Identify which cell holds the provided text, then report its [x, y] central coordinate. 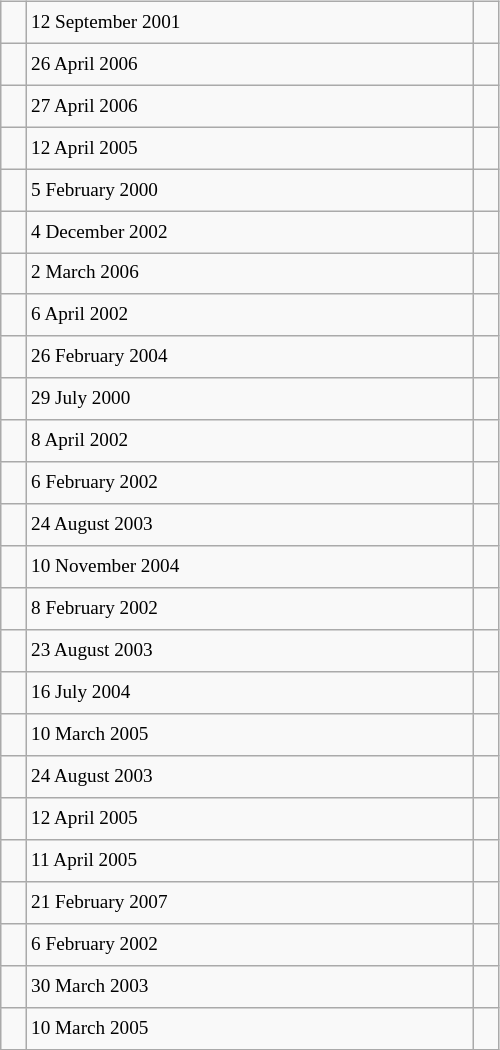
30 March 2003 [249, 986]
10 November 2004 [249, 567]
27 April 2006 [249, 106]
12 September 2001 [249, 22]
26 February 2004 [249, 357]
5 February 2000 [249, 190]
21 February 2007 [249, 902]
29 July 2000 [249, 399]
16 July 2004 [249, 693]
4 December 2002 [249, 232]
11 April 2005 [249, 861]
23 August 2003 [249, 651]
8 April 2002 [249, 441]
26 April 2006 [249, 64]
2 March 2006 [249, 274]
6 April 2002 [249, 315]
8 February 2002 [249, 609]
